Find where the given text appears and provide that cell's center as [x, y] coordinate. 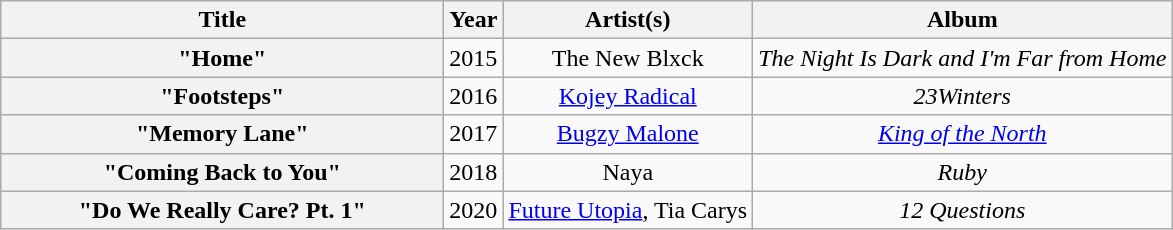
"Memory Lane" [222, 134]
Ruby [962, 172]
The Night Is Dark and I'm Far from Home [962, 58]
2016 [474, 96]
23Winters [962, 96]
Artist(s) [628, 20]
"Coming Back to You" [222, 172]
"Footsteps" [222, 96]
Year [474, 20]
Title [222, 20]
The New Blxck [628, 58]
Future Utopia, Tia Carys [628, 210]
"Do We Really Care? Pt. 1" [222, 210]
2020 [474, 210]
2017 [474, 134]
Naya [628, 172]
Album [962, 20]
2015 [474, 58]
2018 [474, 172]
"Home" [222, 58]
Kojey Radical [628, 96]
Bugzy Malone [628, 134]
12 Questions [962, 210]
King of the North [962, 134]
